Capture the cell that displays the provided text and extract its (x, y) central coordinate. 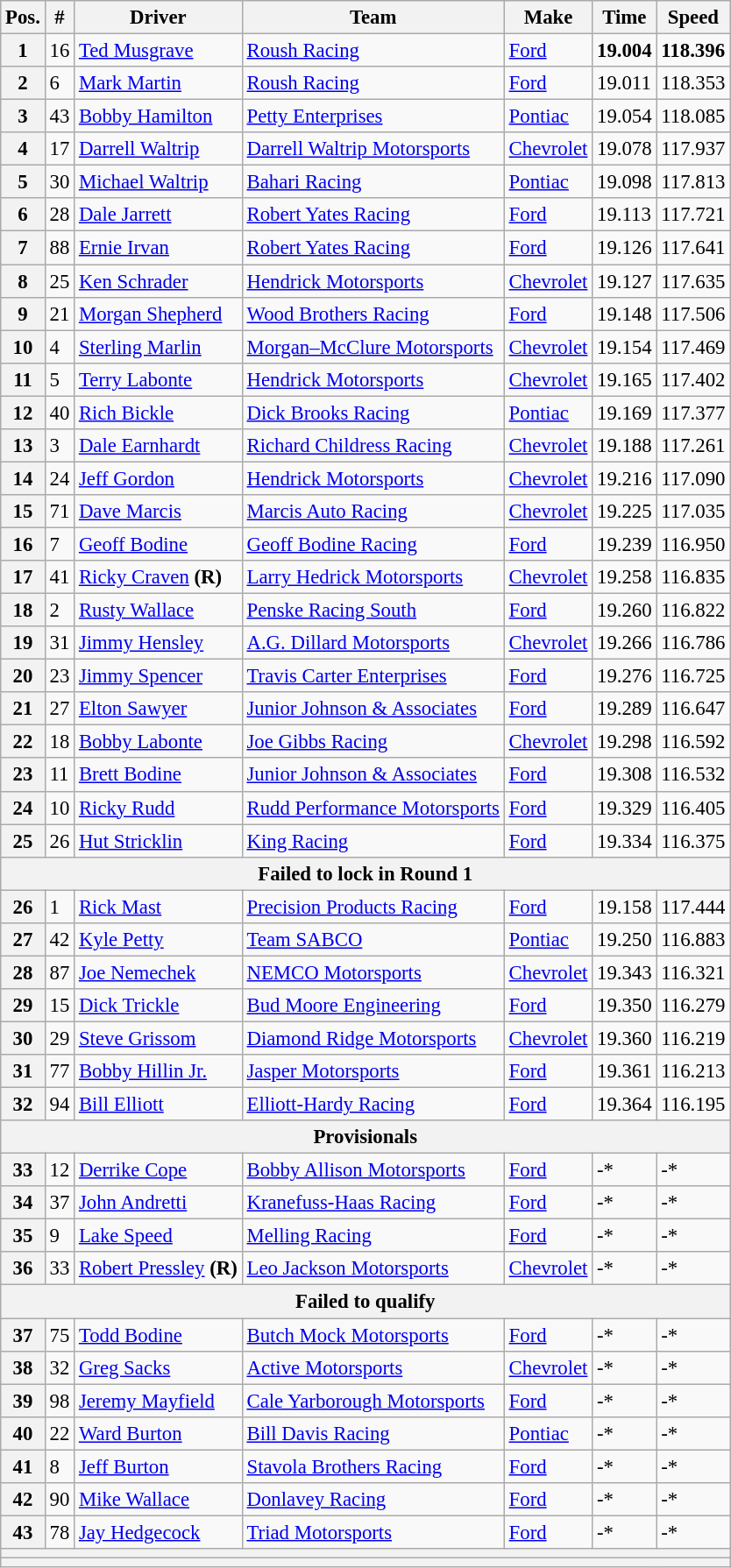
19.225 (624, 512)
118.085 (693, 117)
Diamond Ridge Motorsports (373, 1038)
Ward Burton (159, 1433)
Time (624, 18)
Jasper Motorsports (373, 1071)
19.054 (624, 117)
39 (23, 1401)
98 (60, 1401)
90 (60, 1500)
Wood Brothers Racing (373, 314)
Richard Childress Racing (373, 446)
Team SABCO (373, 940)
19.360 (624, 1038)
Make (548, 18)
Kranefuss-Haas Racing (373, 1203)
Dale Jarrett (159, 215)
116.835 (693, 577)
Terry Labonte (159, 379)
Sterling Marlin (159, 347)
19.239 (624, 544)
Melling Racing (373, 1236)
Ricky Rudd (159, 808)
20 (23, 676)
Dick Brooks Racing (373, 413)
116.195 (693, 1105)
Triad Motorsports (373, 1532)
Bobby Hamilton (159, 117)
Precision Products Racing (373, 907)
Pos. (23, 18)
Mike Wallace (159, 1500)
Darrell Waltrip (159, 149)
Dave Marcis (159, 512)
19.004 (624, 51)
117.377 (693, 413)
Petty Enterprises (373, 117)
75 (60, 1335)
78 (60, 1532)
88 (60, 248)
Darrell Waltrip Motorsports (373, 149)
A.G. Dillard Motorsports (373, 643)
19.113 (624, 215)
77 (60, 1071)
116.321 (693, 972)
19.169 (624, 413)
116.822 (693, 611)
19.250 (624, 940)
117.090 (693, 478)
Kyle Petty (159, 940)
19.298 (624, 742)
Bobby Hillin Jr. (159, 1071)
94 (60, 1105)
Bobby Allison Motorsports (373, 1170)
Team (373, 18)
117.813 (693, 182)
117.937 (693, 149)
116.219 (693, 1038)
Bahari Racing (373, 182)
19.011 (624, 83)
117.721 (693, 215)
Jeff Burton (159, 1466)
19.098 (624, 182)
19.266 (624, 643)
116.883 (693, 940)
Robert Pressley (R) (159, 1269)
Steve Grissom (159, 1038)
117.506 (693, 314)
34 (23, 1203)
19.148 (624, 314)
Butch Mock Motorsports (373, 1335)
Ernie Irvan (159, 248)
John Andretti (159, 1203)
Ted Musgrave (159, 51)
Jay Hedgecock (159, 1532)
Lake Speed (159, 1236)
Bill Elliott (159, 1105)
116.647 (693, 709)
19 (23, 643)
Geoff Bodine Racing (373, 544)
King Racing (373, 841)
19.127 (624, 281)
19.289 (624, 709)
116.725 (693, 676)
117.469 (693, 347)
Marcis Auto Racing (373, 512)
35 (23, 1236)
116.213 (693, 1071)
Michael Waltrip (159, 182)
116.405 (693, 808)
Geoff Bodine (159, 544)
Rudd Performance Motorsports (373, 808)
19.276 (624, 676)
Failed to qualify (365, 1302)
116.279 (693, 1006)
Mark Martin (159, 83)
19.158 (624, 907)
NEMCO Motorsports (373, 972)
Failed to lock in Round 1 (365, 873)
19.165 (624, 379)
116.786 (693, 643)
118.353 (693, 83)
19.078 (624, 149)
Rusty Wallace (159, 611)
19.350 (624, 1006)
Stavola Brothers Racing (373, 1466)
19.126 (624, 248)
Jeremy Mayfield (159, 1401)
19.260 (624, 611)
Driver (159, 18)
Hut Stricklin (159, 841)
116.592 (693, 742)
19.308 (624, 775)
Bud Moore Engineering (373, 1006)
Provisionals (365, 1137)
Bobby Labonte (159, 742)
Speed (693, 18)
19.329 (624, 808)
Rich Bickle (159, 413)
117.641 (693, 248)
19.361 (624, 1071)
Bill Davis Racing (373, 1433)
118.396 (693, 51)
117.261 (693, 446)
19.334 (624, 841)
Dale Earnhardt (159, 446)
13 (23, 446)
14 (23, 478)
Penske Racing South (373, 611)
Larry Hedrick Motorsports (373, 577)
117.402 (693, 379)
Leo Jackson Motorsports (373, 1269)
19.216 (624, 478)
38 (23, 1367)
Rick Mast (159, 907)
Morgan–McClure Motorsports (373, 347)
Elliott-Hardy Racing (373, 1105)
Joe Nemechek (159, 972)
Donlavey Racing (373, 1500)
# (60, 18)
71 (60, 512)
Greg Sacks (159, 1367)
87 (60, 972)
19.188 (624, 446)
Jimmy Hensley (159, 643)
Cale Yarborough Motorsports (373, 1401)
Travis Carter Enterprises (373, 676)
117.444 (693, 907)
19.343 (624, 972)
Active Motorsports (373, 1367)
19.154 (624, 347)
19.258 (624, 577)
116.532 (693, 775)
Ricky Craven (R) (159, 577)
117.035 (693, 512)
Dick Trickle (159, 1006)
Brett Bodine (159, 775)
36 (23, 1269)
Morgan Shepherd (159, 314)
Derrike Cope (159, 1170)
Elton Sawyer (159, 709)
Ken Schrader (159, 281)
116.950 (693, 544)
Jeff Gordon (159, 478)
Jimmy Spencer (159, 676)
19.364 (624, 1105)
Joe Gibbs Racing (373, 742)
116.375 (693, 841)
Todd Bodine (159, 1335)
117.635 (693, 281)
